Determine the [x, y] coordinate at the center of the cell enclosing the given text.  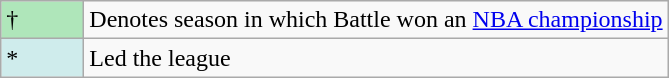
† [42, 20]
Led the league [376, 58]
Denotes season in which Battle won an NBA championship [376, 20]
* [42, 58]
